Determine the [X, Y] coordinate at the center of the cell enclosing the given text.  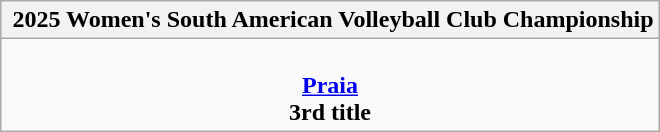
2025 Women's South American Volleyball Club Championship [330, 20]
Praia3rd title [330, 85]
